Identify which cell holds the provided text, then report its [X, Y] central coordinate. 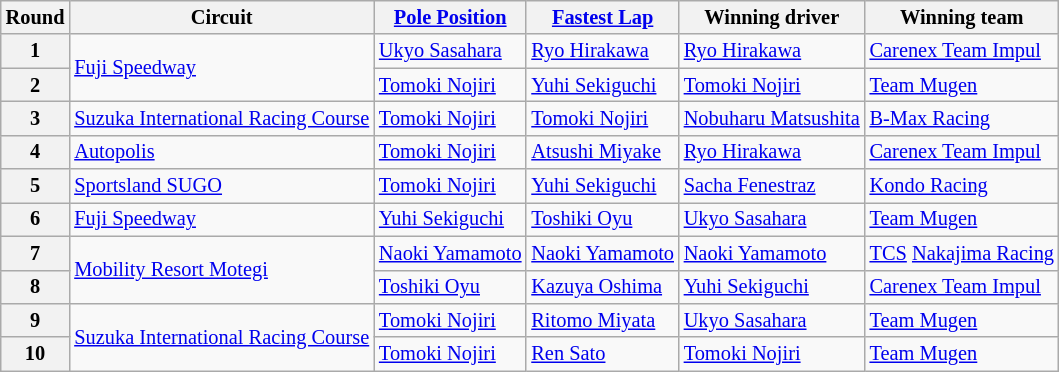
9 [36, 320]
B-Max Racing [962, 118]
Fastest Lap [602, 17]
Sacha Fenestraz [772, 186]
Circuit [222, 17]
TCS Nakajima Racing [962, 253]
8 [36, 287]
Mobility Resort Motegi [222, 270]
1 [36, 51]
5 [36, 186]
Autopolis [222, 152]
Kondo Racing [962, 186]
Sportsland SUGO [222, 186]
4 [36, 152]
Ritomo Miyata [602, 320]
Ren Sato [602, 354]
7 [36, 253]
Round [36, 17]
10 [36, 354]
Winning driver [772, 17]
Atsushi Miyake [602, 152]
Winning team [962, 17]
Pole Position [450, 17]
Nobuharu Matsushita [772, 118]
Kazuya Oshima [602, 287]
3 [36, 118]
2 [36, 85]
6 [36, 219]
